Find where the given text appears and provide that cell's center as [x, y] coordinate. 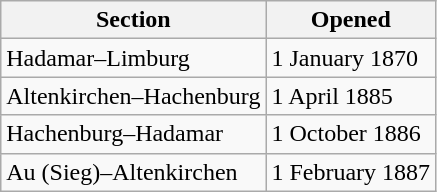
Opened [351, 20]
1 April 1885 [351, 96]
Section [134, 20]
Altenkirchen–Hachenburg [134, 96]
Hadamar–Limburg [134, 58]
Au (Sieg)–Altenkirchen [134, 172]
Hachenburg–Hadamar [134, 134]
1 January 1870 [351, 58]
1 October 1886 [351, 134]
1 February 1887 [351, 172]
